Pinpoint the cell where the given text exists, returning its (x, y) midpoint coordinate. 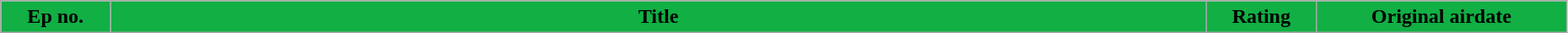
Title (659, 17)
Rating (1261, 17)
Ep no. (56, 17)
Original airdate (1441, 17)
